From the cell containing the given text, extract its center point as [X, Y] coordinate. 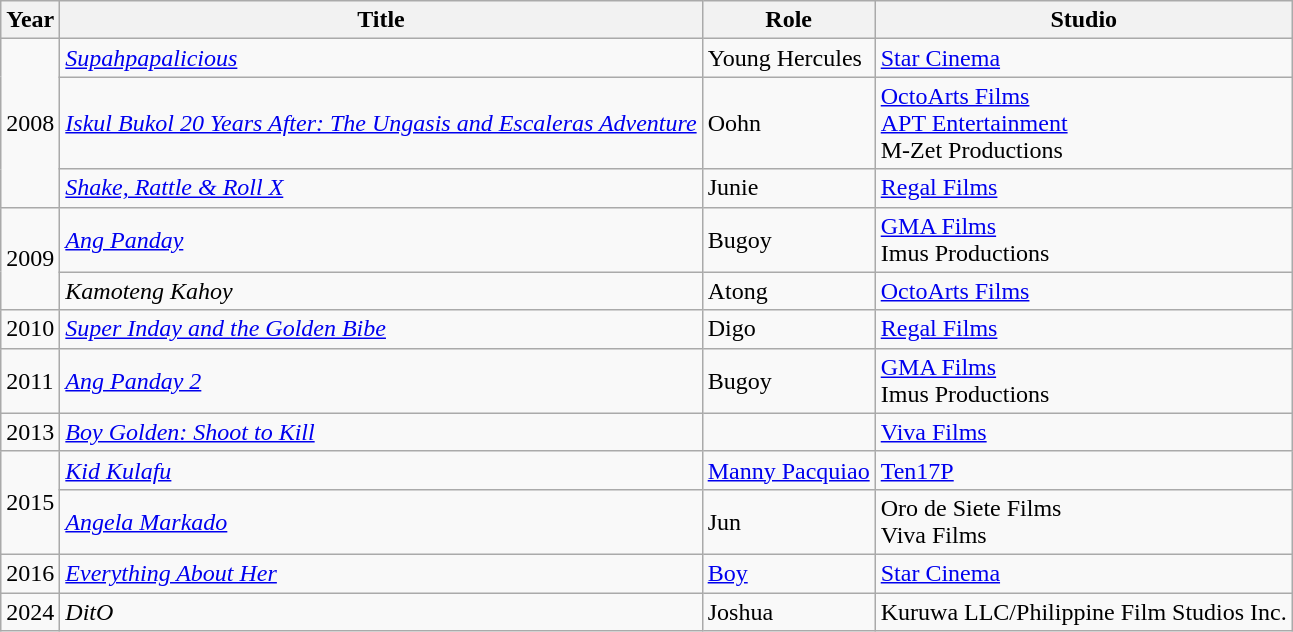
Role [788, 20]
Boy [788, 573]
Manny Pacquiao [788, 470]
OctoArts FilmsAPT EntertainmentM-Zet Productions [1084, 123]
2024 [30, 611]
2011 [30, 380]
DitO [381, 611]
Ten17P [1084, 470]
Shake, Rattle & Roll X [381, 188]
Title [381, 20]
2016 [30, 573]
OctoArts Films [1084, 291]
Atong [788, 291]
Viva Films [1084, 432]
Jun [788, 522]
Everything About Her [381, 573]
2010 [30, 329]
Kid Kulafu [381, 470]
Young Hercules [788, 58]
Boy Golden: Shoot to Kill [381, 432]
Joshua [788, 611]
2009 [30, 258]
Digo [788, 329]
2013 [30, 432]
2015 [30, 502]
Kuruwa LLC/Philippine Film Studios Inc. [1084, 611]
Ang Panday 2 [381, 380]
Junie [788, 188]
Ang Panday [381, 240]
Studio [1084, 20]
2008 [30, 123]
Angela Markado [381, 522]
Oohn [788, 123]
Year [30, 20]
Supahpapalicious [381, 58]
Oro de Siete FilmsViva Films [1084, 522]
Super Inday and the Golden Bibe [381, 329]
Kamoteng Kahoy [381, 291]
Iskul Bukol 20 Years After: The Ungasis and Escaleras Adventure [381, 123]
